Return the (x, y) coordinate for the center point of the cell that contains the specified text.  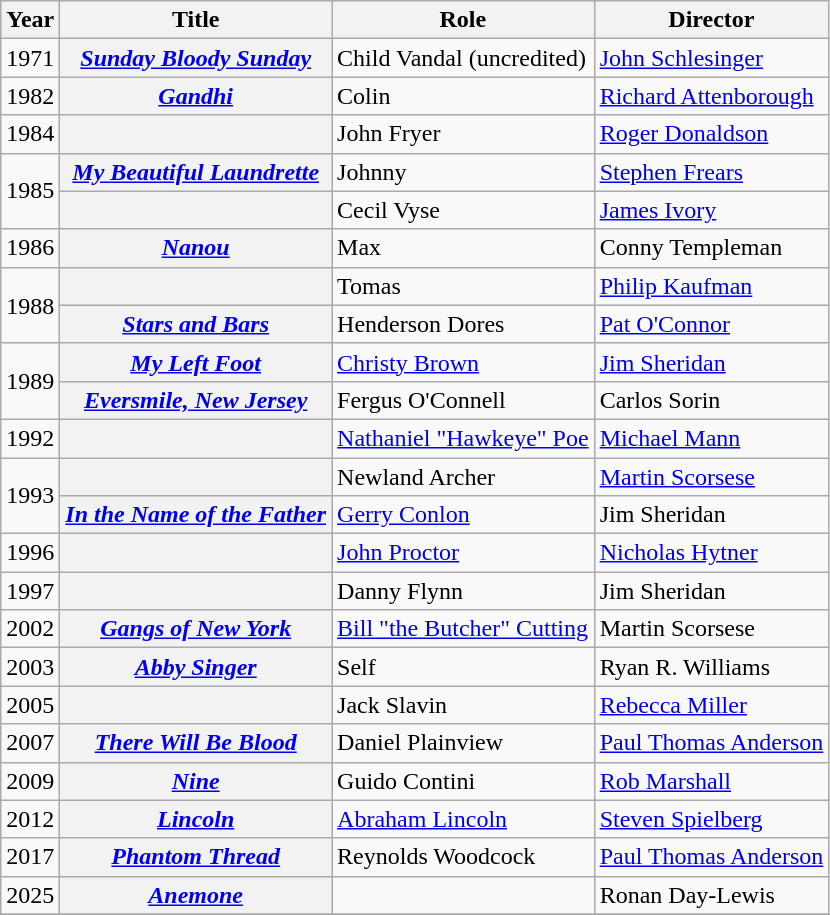
2005 (30, 705)
Carlos Sorin (712, 400)
Tomas (464, 286)
My Beautiful Laundrette (196, 172)
1993 (30, 496)
Gandhi (196, 96)
1986 (30, 248)
Steven Spielberg (712, 819)
2007 (30, 743)
Director (712, 20)
Eversmile, New Jersey (196, 400)
2025 (30, 895)
Role (464, 20)
Abraham Lincoln (464, 819)
Jack Slavin (464, 705)
Lincoln (196, 819)
1996 (30, 553)
Abby Singer (196, 667)
1971 (30, 58)
1989 (30, 381)
My Left Foot (196, 362)
Michael Mann (712, 438)
Bill "the Butcher" Cutting (464, 629)
Pat O'Connor (712, 324)
Cecil Vyse (464, 210)
2009 (30, 781)
John Fryer (464, 134)
Max (464, 248)
1988 (30, 305)
Christy Brown (464, 362)
Title (196, 20)
Stars and Bars (196, 324)
Reynolds Woodcock (464, 857)
Sunday Bloody Sunday (196, 58)
Child Vandal (uncredited) (464, 58)
James Ivory (712, 210)
Fergus O'Connell (464, 400)
Richard Attenborough (712, 96)
Henderson Dores (464, 324)
John Proctor (464, 553)
John Schlesinger (712, 58)
Daniel Plainview (464, 743)
Rebecca Miller (712, 705)
Year (30, 20)
Rob Marshall (712, 781)
1985 (30, 191)
Gangs of New York (196, 629)
Phantom Thread (196, 857)
2017 (30, 857)
Stephen Frears (712, 172)
There Will Be Blood (196, 743)
Conny Templeman (712, 248)
Colin (464, 96)
2012 (30, 819)
Danny Flynn (464, 591)
In the Name of the Father (196, 515)
Roger Donaldson (712, 134)
Gerry Conlon (464, 515)
Anemone (196, 895)
Nine (196, 781)
1982 (30, 96)
Guido Contini (464, 781)
1992 (30, 438)
Nathaniel "Hawkeye" Poe (464, 438)
2003 (30, 667)
Nanou (196, 248)
1997 (30, 591)
Ronan Day-Lewis (712, 895)
1984 (30, 134)
Newland Archer (464, 477)
2002 (30, 629)
Nicholas Hytner (712, 553)
Ryan R. Williams (712, 667)
Johnny (464, 172)
Self (464, 667)
Philip Kaufman (712, 286)
